Determine the (x, y) coordinate at the center of the cell enclosing the given text.  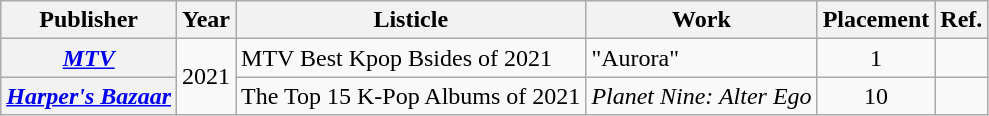
Work (702, 20)
Ref. (962, 20)
10 (876, 96)
1 (876, 58)
The Top 15 K-Pop Albums of 2021 (411, 96)
Harper's Bazaar (89, 96)
Planet Nine: Alter Ego (702, 96)
Listicle (411, 20)
MTV (89, 58)
Year (206, 20)
Publisher (89, 20)
2021 (206, 77)
"Aurora" (702, 58)
Placement (876, 20)
MTV Best Kpop Bsides of 2021 (411, 58)
